Return (x, y) of the center of cell containing provided text 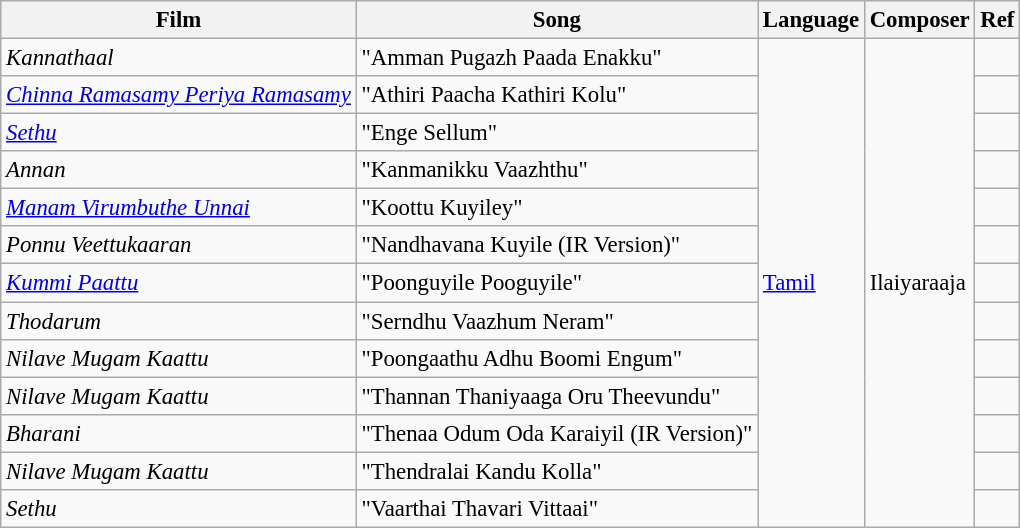
Bharani (178, 433)
Song (556, 20)
"Athiri Paacha Kathiri Kolu" (556, 95)
Tamil (812, 284)
Language (812, 20)
Film (178, 20)
"Thenaa Odum Oda Karaiyil (IR Version)" (556, 433)
Ilaiyaraaja (920, 284)
"Thendralai Kandu Kolla" (556, 471)
"Thannan Thaniyaaga Oru Theevundu" (556, 396)
"Serndhu Vaazhum Neram" (556, 321)
Kannathaal (178, 58)
"Poongaathu Adhu Boomi Engum" (556, 358)
Kummi Paattu (178, 283)
Annan (178, 170)
"Vaarthai Thavari Vittaai" (556, 509)
"Kanmanikku Vaazhthu" (556, 170)
"Nandhavana Kuyile (IR Version)" (556, 245)
Manam Virumbuthe Unnai (178, 208)
Composer (920, 20)
"Koottu Kuyiley" (556, 208)
"Amman Pugazh Paada Enakku" (556, 58)
Ponnu Veettukaaran (178, 245)
"Enge Sellum" (556, 133)
Thodarum (178, 321)
Chinna Ramasamy Periya Ramasamy (178, 95)
Ref (998, 20)
"Poonguyile Pooguyile" (556, 283)
